Find where the given text appears and provide that cell's center as [x, y] coordinate. 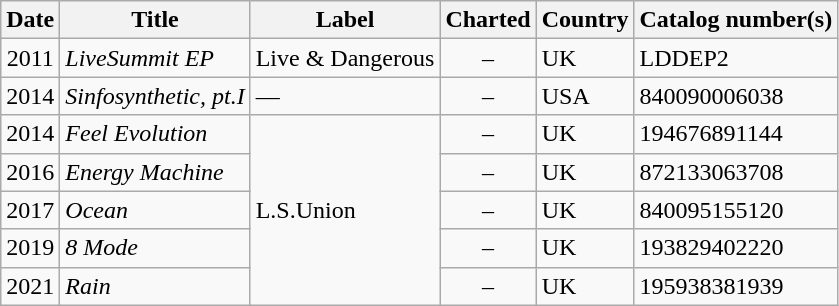
195938381939 [736, 286]
2016 [30, 172]
Country [585, 20]
USA [585, 96]
LiveSummit EP [155, 58]
Feel Evolution [155, 134]
LDDEP2 [736, 58]
Rain [155, 286]
Ocean [155, 210]
872133063708 [736, 172]
Live & Dangerous [345, 58]
8 Mode [155, 248]
Charted [488, 20]
Catalog number(s) [736, 20]
Energy Machine [155, 172]
2017 [30, 210]
840090006038 [736, 96]
2011 [30, 58]
Sinfosynthetic, pt.I [155, 96]
193829402220 [736, 248]
840095155120 [736, 210]
2021 [30, 286]
194676891144 [736, 134]
L.S.Union [345, 210]
Label [345, 20]
Title [155, 20]
— [345, 96]
2019 [30, 248]
Date [30, 20]
